Output the (X, Y) coordinate of the center of the cell containing the given text.  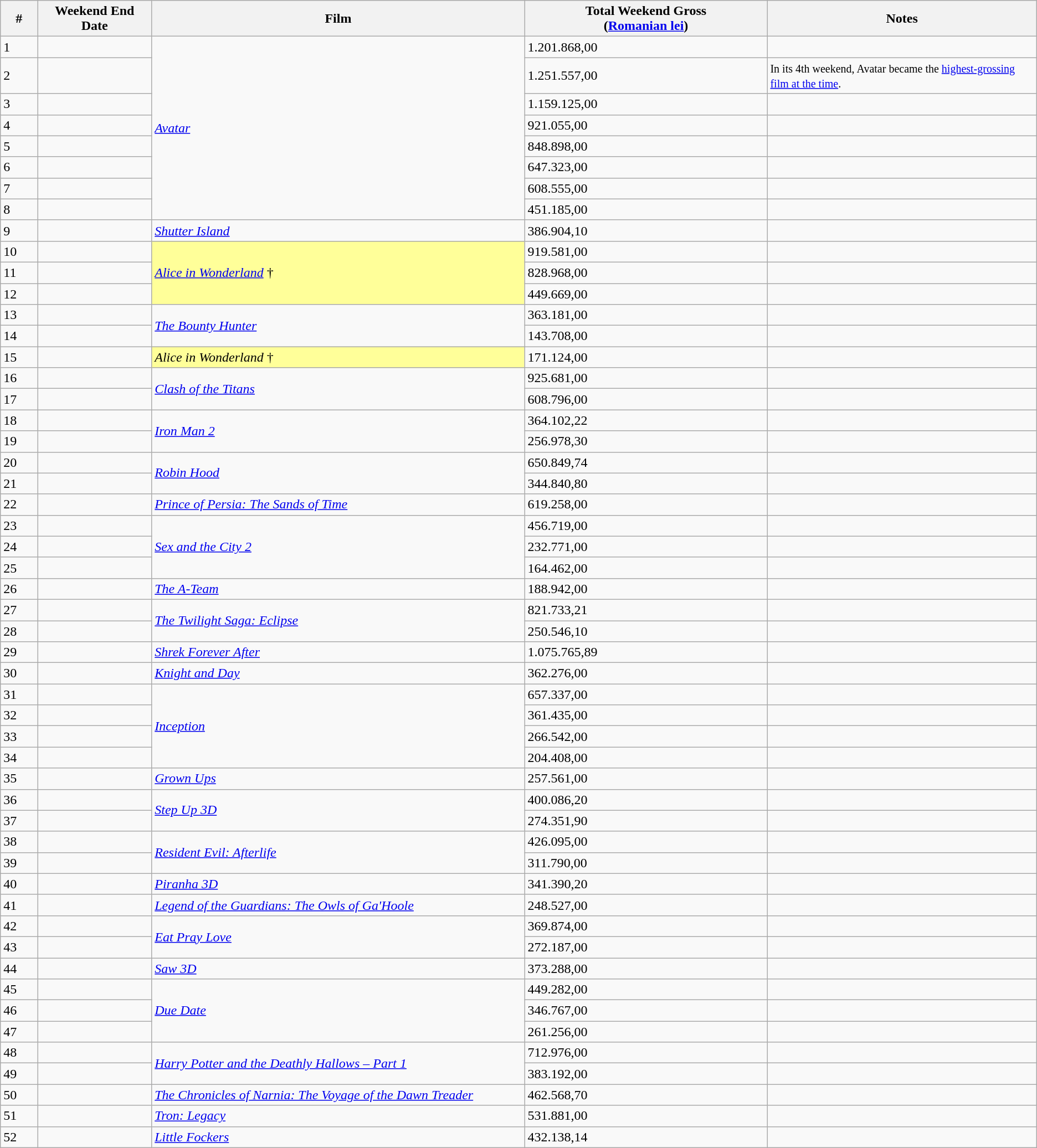
Total Weekend Gross(Romanian lei) (646, 19)
14 (19, 336)
Shrek Forever After (338, 652)
272.187,00 (646, 947)
The Twilight Saga: Eclipse (338, 620)
42 (19, 926)
Notes (902, 19)
Resident Evil: Afterlife (338, 852)
39 (19, 863)
432.138,14 (646, 1137)
363.181,00 (646, 315)
Knight and Day (338, 673)
15 (19, 357)
2 (19, 75)
Inception (338, 726)
266.542,00 (646, 737)
11 (19, 272)
451.185,00 (646, 209)
Clash of the Titans (338, 389)
32 (19, 715)
256.978,30 (646, 441)
In its 4th weekend, Avatar became the highest-grossing film at the time. (902, 75)
50 (19, 1095)
171.124,00 (646, 357)
Sex and the City 2 (338, 547)
Piranha 3D (338, 884)
650.849,74 (646, 462)
18 (19, 420)
Due Date (338, 1011)
44 (19, 969)
1.251.557,00 (646, 75)
Tron: Legacy (338, 1116)
346.767,00 (646, 1011)
619.258,00 (646, 504)
Grown Ups (338, 779)
16 (19, 378)
341.390,20 (646, 884)
30 (19, 673)
49 (19, 1074)
449.669,00 (646, 294)
27 (19, 610)
43 (19, 947)
1.159.125,00 (646, 104)
Step Up 3D (338, 810)
51 (19, 1116)
31 (19, 694)
Legend of the Guardians: The Owls of Ga'Hoole (338, 905)
456.719,00 (646, 526)
17 (19, 399)
657.337,00 (646, 694)
# (19, 19)
Little Fockers (338, 1137)
608.796,00 (646, 399)
164.462,00 (646, 568)
29 (19, 652)
386.904,10 (646, 230)
9 (19, 230)
449.282,00 (646, 990)
608.555,00 (646, 188)
Saw 3D (338, 969)
8 (19, 209)
373.288,00 (646, 969)
6 (19, 167)
921.055,00 (646, 125)
48 (19, 1053)
5 (19, 146)
3 (19, 104)
20 (19, 462)
45 (19, 990)
Iron Man 2 (338, 431)
12 (19, 294)
362.276,00 (646, 673)
311.790,00 (646, 863)
274.351,90 (646, 821)
Robin Hood (338, 473)
38 (19, 842)
1.075.765,89 (646, 652)
Harry Potter and the Deathly Hallows – Part 1 (338, 1063)
Avatar (338, 128)
1 (19, 47)
41 (19, 905)
821.733,21 (646, 610)
26 (19, 589)
The Chronicles of Narnia: The Voyage of the Dawn Treader (338, 1095)
426.095,00 (646, 842)
46 (19, 1011)
361.435,00 (646, 715)
36 (19, 800)
19 (19, 441)
248.527,00 (646, 905)
Shutter Island (338, 230)
647.323,00 (646, 167)
7 (19, 188)
369.874,00 (646, 926)
400.086,20 (646, 800)
Eat Pray Love (338, 936)
23 (19, 526)
37 (19, 821)
712.976,00 (646, 1053)
24 (19, 547)
52 (19, 1137)
828.968,00 (646, 272)
344.840,80 (646, 483)
28 (19, 631)
10 (19, 251)
33 (19, 737)
848.898,00 (646, 146)
34 (19, 758)
21 (19, 483)
Prince of Persia: The Sands of Time (338, 504)
25 (19, 568)
204.408,00 (646, 758)
250.546,10 (646, 631)
The A-Team (338, 589)
232.771,00 (646, 547)
35 (19, 779)
257.561,00 (646, 779)
13 (19, 315)
462.568,70 (646, 1095)
4 (19, 125)
188.942,00 (646, 589)
261.256,00 (646, 1032)
Film (338, 19)
1.201.868,00 (646, 47)
143.708,00 (646, 336)
40 (19, 884)
22 (19, 504)
47 (19, 1032)
383.192,00 (646, 1074)
919.581,00 (646, 251)
Weekend End Date (95, 19)
531.881,00 (646, 1116)
925.681,00 (646, 378)
The Bounty Hunter (338, 326)
364.102,22 (646, 420)
